Scan for the cell matching the given text and deliver its (x, y) coordinate at center. 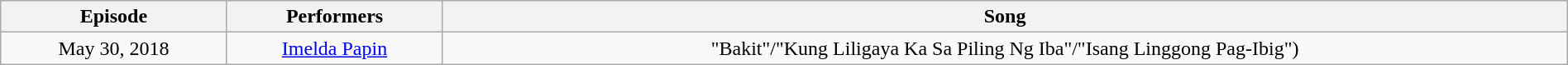
Performers (334, 17)
Imelda Papin (334, 48)
May 30, 2018 (114, 48)
Episode (114, 17)
"Bakit"/"Kung Liligaya Ka Sa Piling Ng Iba"/"Isang Linggong Pag-Ibig") (1005, 48)
Song (1005, 17)
